Output the (x, y) coordinate of the center of the cell containing the given text.  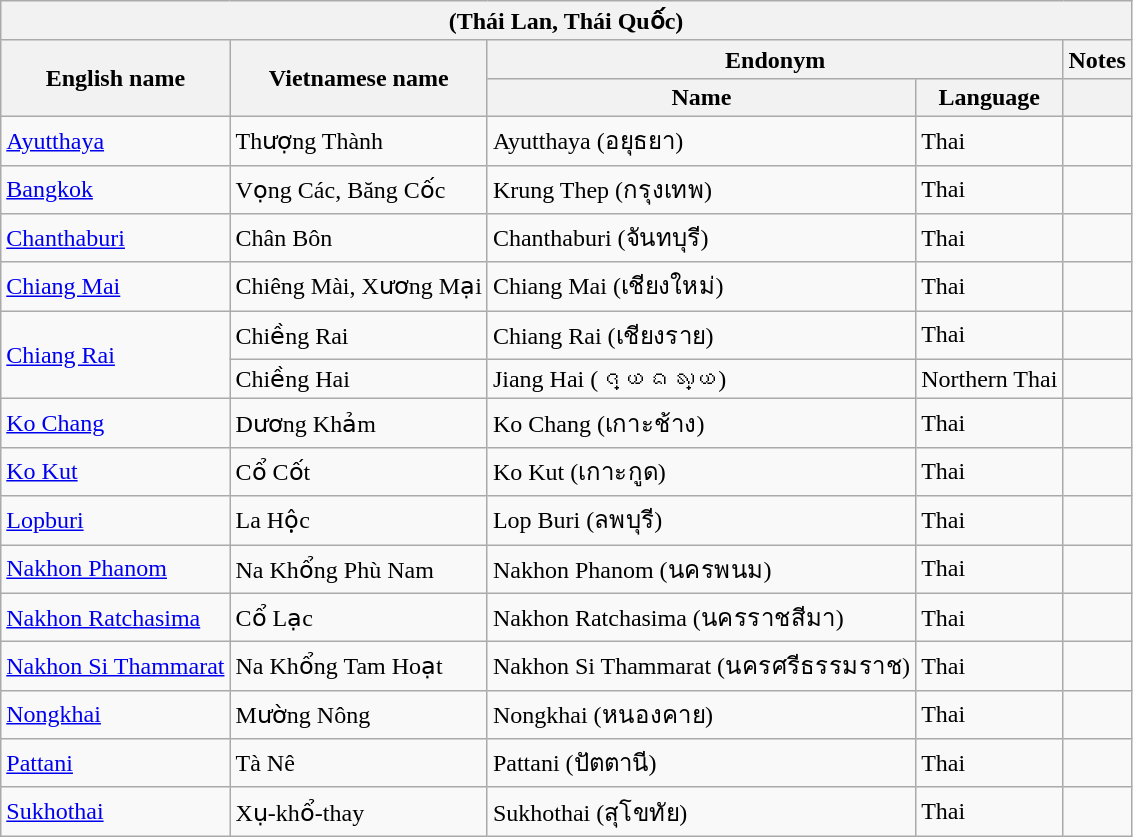
Ko Kut (116, 472)
Xụ-khổ-thay (358, 812)
Tà Nê (358, 764)
Chanthaburi (จันทบุรี) (701, 238)
Mường Nông (358, 714)
La Hộc (358, 520)
Nongkhai (หนองคาย) (701, 714)
Nakhon Phanom (นครพนม) (701, 568)
Endonym (774, 59)
Na Khổng Tam Hoạt (358, 666)
Jiang Hai (ᨩ᩠ᨿᨦᩁᩣ᩠ᨿ) (701, 379)
Chiềng Hai (358, 379)
Language (990, 97)
Pattani (116, 764)
Chiang Mai (เชียงใหม่) (701, 286)
Nakhon Ratchasima (นครราชสีมา) (701, 618)
Sukhothai (สุโขทัย) (701, 812)
Bangkok (116, 190)
Lopburi (116, 520)
Thượng Thành (358, 140)
Chiêng Mài, Xương Mại (358, 286)
Nakhon Si Thammarat (นครศรีธรรมราช) (701, 666)
Sukhothai (116, 812)
Ko Kut (เกาะกูด) (701, 472)
Ayutthaya (อยุธยา) (701, 140)
Vọng Các, Băng Cốc (358, 190)
Chân Bôn (358, 238)
English name (116, 78)
Ko Chang (เกาะช้าง) (701, 424)
Na Khổng Phù Nam (358, 568)
Pattani (ปัตตานี) (701, 764)
Dương Khảm (358, 424)
Chiềng Rai (358, 336)
Krung Thep (กรุงเทพ) (701, 190)
Name (701, 97)
Vietnamese name (358, 78)
Nakhon Phanom (116, 568)
Notes (1097, 59)
Chiang Rai (เชียงราย) (701, 336)
Lop Buri (ลพบุรี) (701, 520)
Chiang Rai (116, 355)
Ayutthaya (116, 140)
Nakhon Si Thammarat (116, 666)
Northern Thai (990, 379)
Chiang Mai (116, 286)
Chanthaburi (116, 238)
Cổ Lạc (358, 618)
(Thái Lan, Thái Quốc) (566, 21)
Ko Chang (116, 424)
Cổ Cốt (358, 472)
Nongkhai (116, 714)
Nakhon Ratchasima (116, 618)
